Determine the [x, y] coordinate at the center of the cell enclosing the given text.  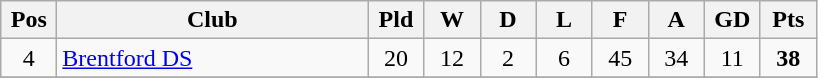
W [452, 20]
11 [732, 58]
12 [452, 58]
D [508, 20]
L [564, 20]
4 [29, 58]
6 [564, 58]
20 [396, 58]
A [676, 20]
45 [620, 58]
Club [212, 20]
Pld [396, 20]
Pos [29, 20]
F [620, 20]
38 [788, 58]
Brentford DS [212, 58]
Pts [788, 20]
34 [676, 58]
GD [732, 20]
2 [508, 58]
